Return (x, y) of the center of cell containing provided text 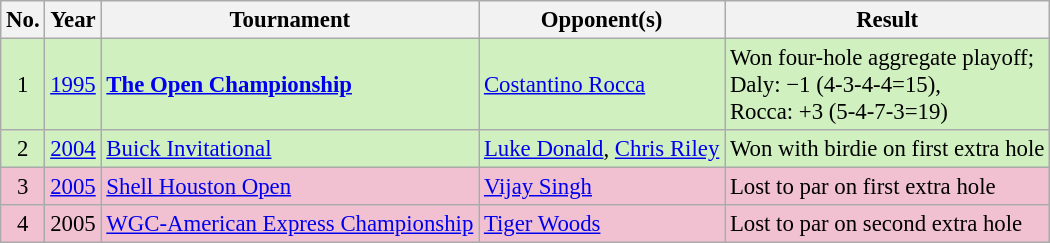
3 (23, 187)
2 (23, 149)
Lost to par on second extra hole (888, 224)
1 (23, 85)
Opponent(s) (602, 20)
Shell Houston Open (290, 187)
Buick Invitational (290, 149)
4 (23, 224)
WGC-American Express Championship (290, 224)
The Open Championship (290, 85)
2004 (73, 149)
Year (73, 20)
Vijay Singh (602, 187)
Tournament (290, 20)
1995 (73, 85)
Result (888, 20)
Tiger Woods (602, 224)
Costantino Rocca (602, 85)
Lost to par on first extra hole (888, 187)
Luke Donald, Chris Riley (602, 149)
Won with birdie on first extra hole (888, 149)
No. (23, 20)
Won four-hole aggregate playoff;Daly: −1 (4-3-4-4=15),Rocca: +3 (5-4-7-3=19) (888, 85)
